Search for the cell housing the specified text and yield its [x, y] center coordinate. 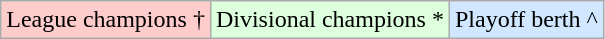
Divisional champions * [330, 20]
Playoff berth ^ [526, 20]
League champions † [106, 20]
